From the cell containing the given text, extract its center point as [X, Y] coordinate. 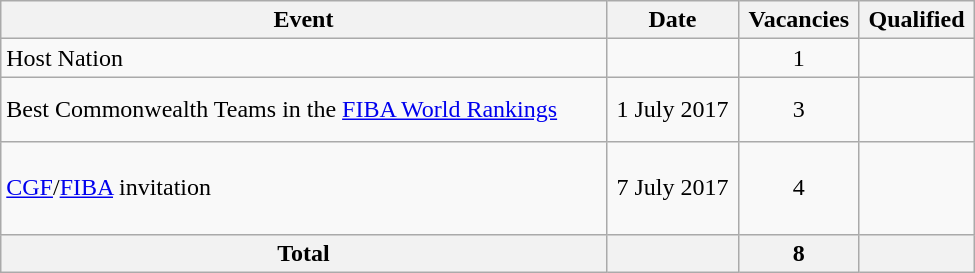
4 [799, 188]
Qualified [916, 20]
1 [799, 58]
Event [304, 20]
Best Commonwealth Teams in the FIBA World Rankings [304, 110]
Total [304, 253]
CGF/FIBA invitation [304, 188]
Date [672, 20]
3 [799, 110]
Vacancies [799, 20]
8 [799, 253]
1 July 2017 [672, 110]
Host Nation [304, 58]
7 July 2017 [672, 188]
